From the cell containing the given text, extract its center point as (x, y) coordinate. 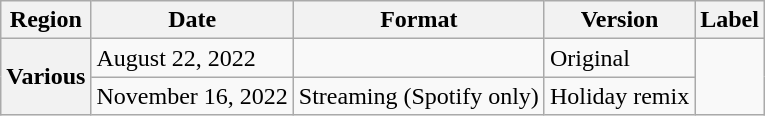
Format (418, 20)
Various (46, 77)
Label (730, 20)
Original (619, 58)
November 16, 2022 (192, 96)
Holiday remix (619, 96)
Version (619, 20)
Date (192, 20)
August 22, 2022 (192, 58)
Streaming (Spotify only) (418, 96)
Region (46, 20)
